Return (X, Y) of the center of cell containing provided text 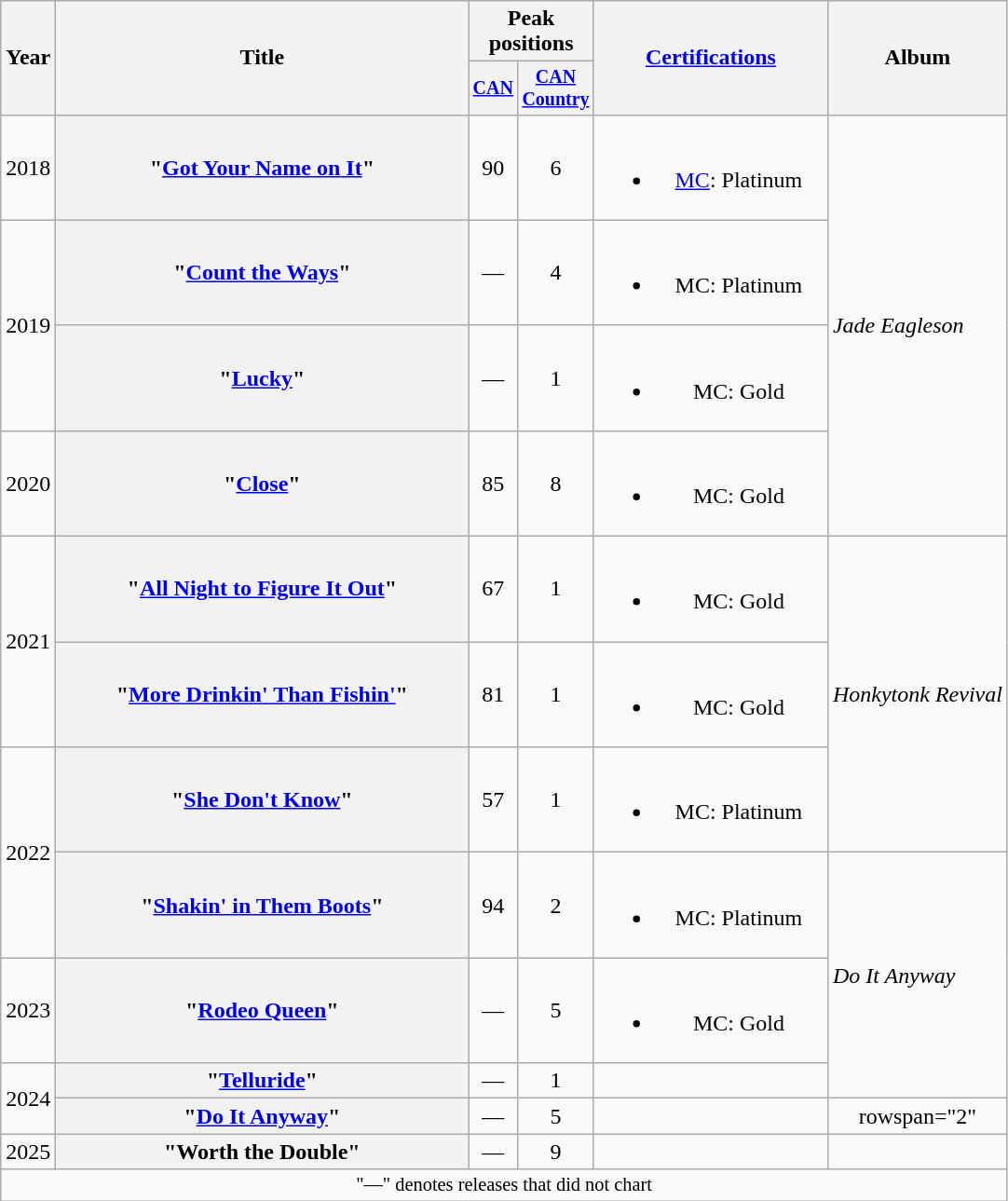
94 (494, 906)
Year (28, 58)
CANCountry (556, 88)
6 (556, 168)
85 (494, 483)
2025 (28, 1152)
57 (494, 799)
"Telluride" (263, 1081)
Peakpositions (531, 32)
"—" denotes releases that did not chart (505, 1185)
"Worth the Double" (263, 1152)
Album (917, 58)
rowspan="2" (917, 1116)
Honkytonk Revival (917, 695)
Certifications (710, 58)
2019 (28, 325)
2023 (28, 1010)
"Got Your Name on It" (263, 168)
Do It Anyway (917, 976)
"All Night to Figure It Out" (263, 589)
"Rodeo Queen" (263, 1010)
4 (556, 272)
2022 (28, 853)
9 (556, 1152)
"Count the Ways" (263, 272)
"Do It Anyway" (263, 1116)
"More Drinkin' Than Fishin'" (263, 695)
8 (556, 483)
90 (494, 168)
CAN (494, 88)
2 (556, 906)
2021 (28, 642)
Jade Eagleson (917, 325)
"Shakin' in Them Boots" (263, 906)
"She Don't Know" (263, 799)
2018 (28, 168)
2020 (28, 483)
67 (494, 589)
"Lucky" (263, 378)
"Close" (263, 483)
2024 (28, 1099)
Title (263, 58)
81 (494, 695)
